Search for the cell housing the specified text and yield its (X, Y) center coordinate. 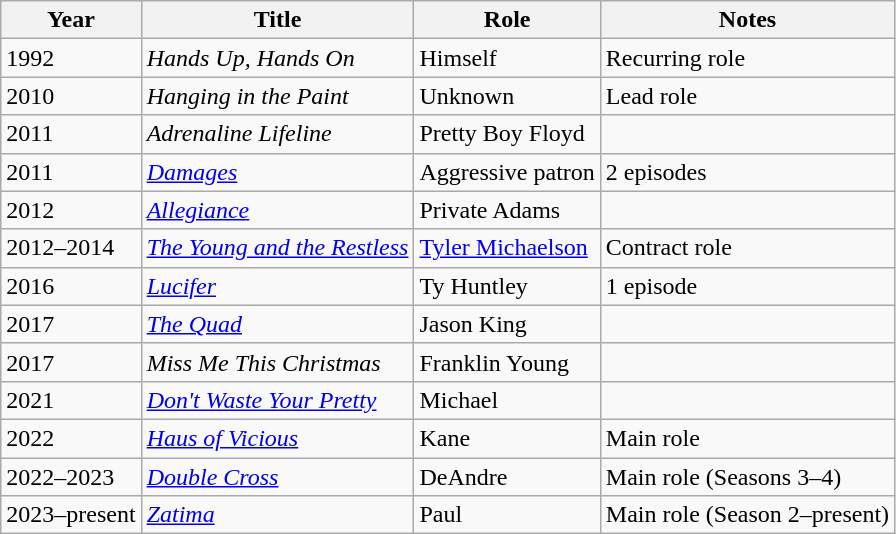
Kane (507, 438)
Jason King (507, 324)
1 episode (747, 286)
The Quad (278, 324)
Unknown (507, 96)
Year (71, 20)
Lead role (747, 96)
Zatima (278, 515)
Title (278, 20)
Main role (Season 2–present) (747, 515)
Lucifer (278, 286)
Don't Waste Your Pretty (278, 400)
Damages (278, 172)
Notes (747, 20)
2021 (71, 400)
1992 (71, 58)
Recurring role (747, 58)
Role (507, 20)
Main role (747, 438)
2010 (71, 96)
Haus of Vicious (278, 438)
Double Cross (278, 477)
Adrenaline Lifeline (278, 134)
Aggressive patron (507, 172)
Himself (507, 58)
Paul (507, 515)
Miss Me This Christmas (278, 362)
Pretty Boy Floyd (507, 134)
Private Adams (507, 210)
2 episodes (747, 172)
Hanging in the Paint (278, 96)
Tyler Michaelson (507, 248)
Franklin Young (507, 362)
2022 (71, 438)
Main role (Seasons 3–4) (747, 477)
2023–present (71, 515)
Ty Huntley (507, 286)
2016 (71, 286)
Allegiance (278, 210)
2022–2023 (71, 477)
The Young and the Restless (278, 248)
DeAndre (507, 477)
2012–2014 (71, 248)
2012 (71, 210)
Michael (507, 400)
Contract role (747, 248)
Hands Up, Hands On (278, 58)
